Return (x, y) of the center of cell containing provided text 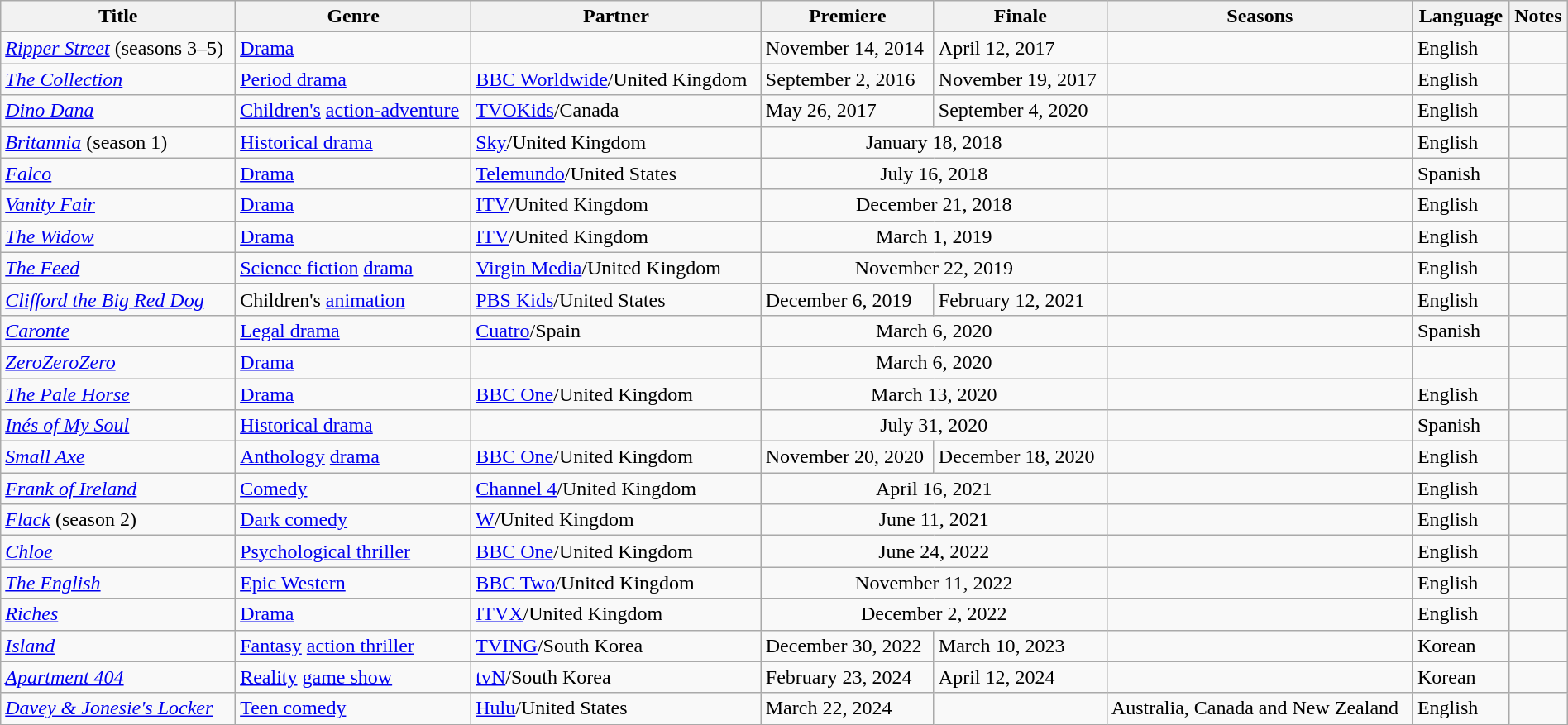
Small Axe (118, 457)
January 18, 2018 (934, 142)
March 1, 2019 (934, 236)
TVING/South Korea (617, 646)
Clifford the Big Red Dog (118, 299)
July 31, 2020 (934, 426)
The English (118, 583)
November 20, 2020 (847, 457)
Davey & Jonesie's Locker (118, 708)
Language (1460, 17)
November 14, 2014 (847, 48)
ZeroZeroZero (118, 362)
Channel 4/United Kingdom (617, 489)
May 26, 2017 (847, 111)
Anthology drama (354, 457)
Chloe (118, 551)
April 12, 2017 (1021, 48)
Frank of Ireland (118, 489)
June 11, 2021 (934, 520)
Genre (354, 17)
Sky/United Kingdom (617, 142)
Fantasy action thriller (354, 646)
Notes (1538, 17)
December 6, 2019 (847, 299)
November 22, 2019 (934, 268)
September 2, 2016 (847, 79)
Children's animation (354, 299)
Premiere (847, 17)
December 2, 2022 (934, 614)
Virgin Media/United Kingdom (617, 268)
April 16, 2021 (934, 489)
December 30, 2022 (847, 646)
Island (118, 646)
ITVX/United Kingdom (617, 614)
Flack (season 2) (118, 520)
Partner (617, 17)
TVOKids/Canada (617, 111)
February 23, 2024 (847, 677)
November 11, 2022 (934, 583)
Dino Dana (118, 111)
March 22, 2024 (847, 708)
Riches (118, 614)
March 13, 2020 (934, 394)
Title (118, 17)
Vanity Fair (118, 205)
Dark comedy (354, 520)
December 18, 2020 (1021, 457)
The Feed (118, 268)
The Widow (118, 236)
April 12, 2024 (1021, 677)
Children's action-adventure (354, 111)
The Pale Horse (118, 394)
BBC Worldwide/United Kingdom (617, 79)
Hulu/United States (617, 708)
June 24, 2022 (934, 551)
March 10, 2023 (1021, 646)
Ripper Street (seasons 3–5) (118, 48)
W/United Kingdom (617, 520)
Caronte (118, 331)
PBS Kids/United States (617, 299)
Legal drama (354, 331)
Finale (1021, 17)
July 16, 2018 (934, 174)
Period drama (354, 79)
Inés of My Soul (118, 426)
Comedy (354, 489)
tvN/South Korea (617, 677)
Science fiction drama (354, 268)
Psychological thriller (354, 551)
The Collection (118, 79)
February 12, 2021 (1021, 299)
BBC Two/United Kingdom (617, 583)
Britannia (season 1) (118, 142)
Australia, Canada and New Zealand (1260, 708)
September 4, 2020 (1021, 111)
Epic Western (354, 583)
November 19, 2017 (1021, 79)
Telemundo/United States (617, 174)
Cuatro/Spain (617, 331)
Seasons (1260, 17)
Teen comedy (354, 708)
Reality game show (354, 677)
Falco (118, 174)
December 21, 2018 (934, 205)
Apartment 404 (118, 677)
